Detect which cell encompasses the target text, then output its (x, y) center coordinate. 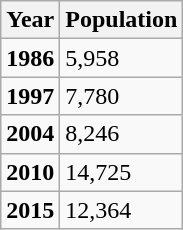
2010 (30, 172)
2004 (30, 134)
5,958 (122, 58)
1986 (30, 58)
7,780 (122, 96)
14,725 (122, 172)
12,364 (122, 210)
8,246 (122, 134)
Year (30, 20)
1997 (30, 96)
Population (122, 20)
2015 (30, 210)
